Search for the cell housing the specified text and yield its (X, Y) center coordinate. 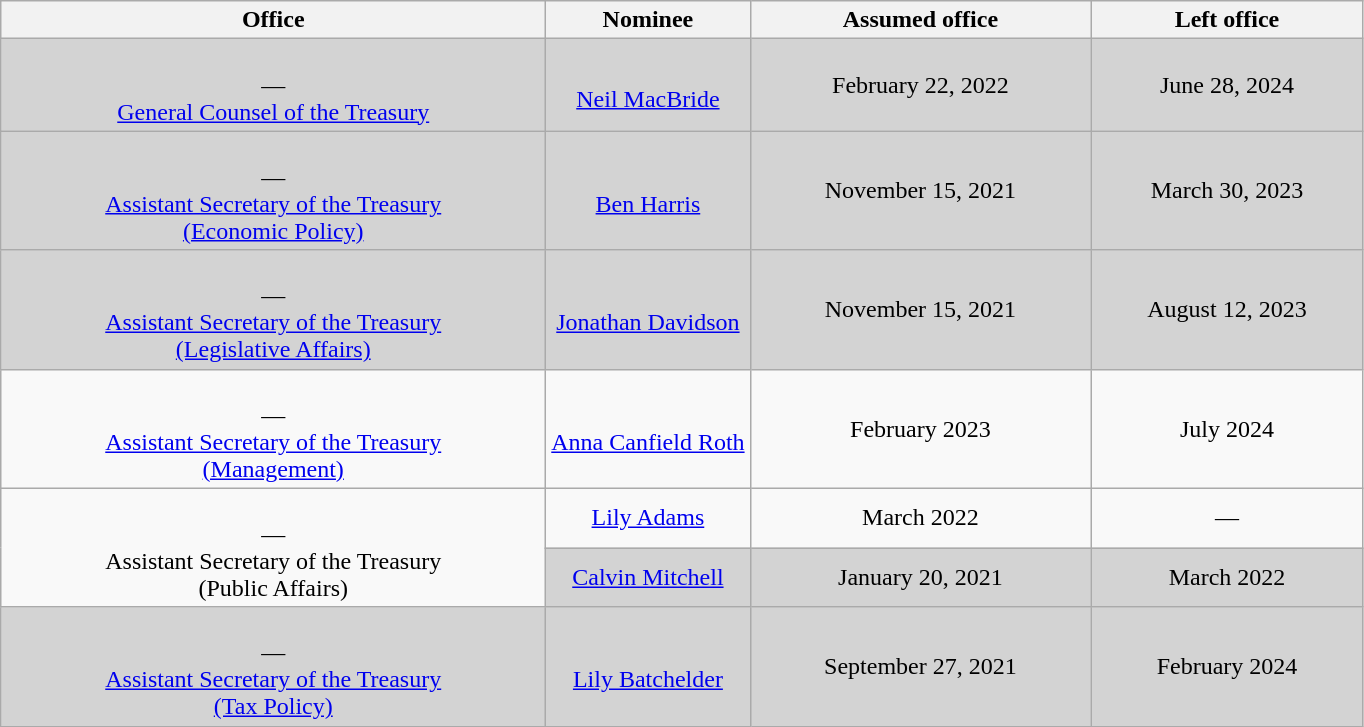
—Assistant Secretary of the Treasury(Management) (274, 428)
—Assistant Secretary of the Treasury(Legislative Affairs) (274, 310)
—Assistant Secretary of the Treasury(Economic Policy) (274, 190)
Calvin Mitchell (648, 578)
Neil MacBride (648, 85)
March 30, 2023 (1228, 190)
—Assistant Secretary of the Treasury(Tax Policy) (274, 666)
Ben Harris (648, 190)
Lily Batchelder (648, 666)
Anna Canfield Roth (648, 428)
September 27, 2021 (920, 666)
Lily Adams (648, 518)
Office (274, 20)
Nominee (648, 20)
— (1228, 518)
February 2023 (920, 428)
Assumed office (920, 20)
January 20, 2021 (920, 578)
—General Counsel of the Treasury (274, 85)
February 2024 (1228, 666)
Jonathan Davidson (648, 310)
August 12, 2023 (1228, 310)
July 2024 (1228, 428)
Left office (1228, 20)
February 22, 2022 (920, 85)
June 28, 2024 (1228, 85)
—Assistant Secretary of the Treasury(Public Affairs) (274, 548)
